Return (x, y) of the center of cell containing provided text 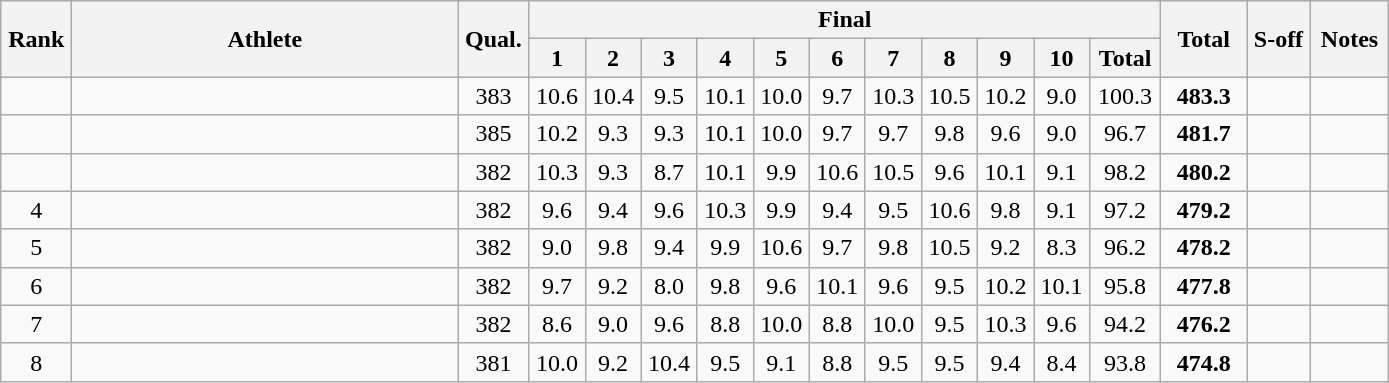
3 (669, 58)
8.7 (669, 172)
1 (557, 58)
93.8 (1126, 362)
481.7 (1204, 134)
483.3 (1204, 96)
8.3 (1062, 248)
381 (494, 362)
Final (845, 20)
100.3 (1126, 96)
383 (494, 96)
Qual. (494, 39)
474.8 (1204, 362)
478.2 (1204, 248)
479.2 (1204, 210)
476.2 (1204, 324)
10 (1062, 58)
477.8 (1204, 286)
96.7 (1126, 134)
95.8 (1126, 286)
480.2 (1204, 172)
9 (1005, 58)
S-off (1279, 39)
8.0 (669, 286)
385 (494, 134)
96.2 (1126, 248)
Rank (36, 39)
Notes (1350, 39)
8.4 (1062, 362)
2 (613, 58)
94.2 (1126, 324)
98.2 (1126, 172)
8.6 (557, 324)
97.2 (1126, 210)
Athlete (265, 39)
